Scan for the cell matching the given text and deliver its [x, y] coordinate at center. 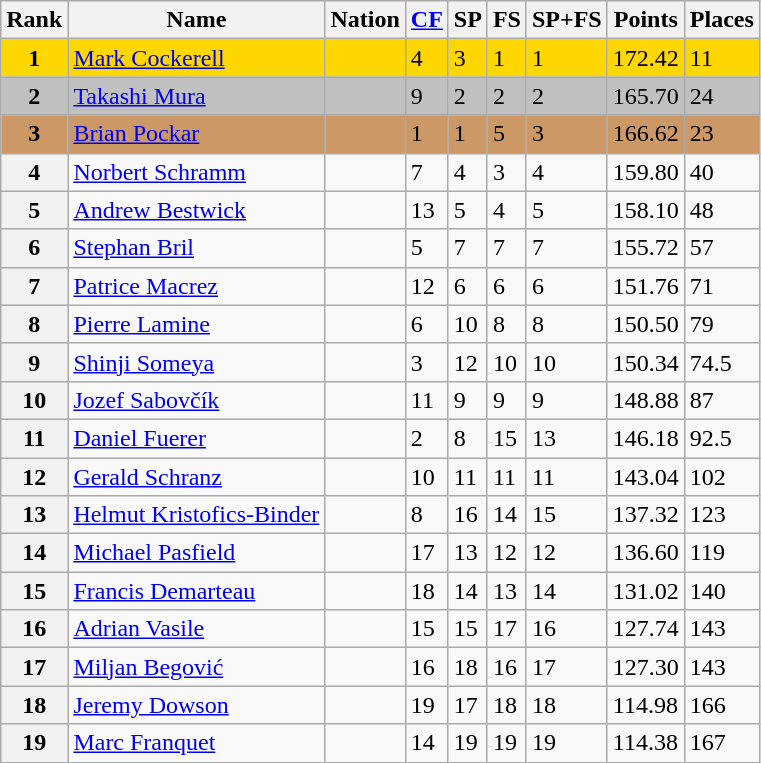
Marc Franquet [196, 743]
Helmut Kristofics-Binder [196, 515]
146.18 [646, 438]
23 [722, 134]
143.04 [646, 477]
Brian Pockar [196, 134]
137.32 [646, 515]
140 [722, 591]
172.42 [646, 58]
79 [722, 324]
136.60 [646, 553]
159.80 [646, 172]
Jeremy Dowson [196, 705]
Miljan Begović [196, 667]
Mark Cockerell [196, 58]
150.50 [646, 324]
Andrew Bestwick [196, 210]
74.5 [722, 362]
151.76 [646, 286]
165.70 [646, 96]
57 [722, 248]
114.98 [646, 705]
Rank [34, 20]
Adrian Vasile [196, 629]
Takashi Mura [196, 96]
114.38 [646, 743]
166.62 [646, 134]
123 [722, 515]
131.02 [646, 591]
71 [722, 286]
150.34 [646, 362]
Points [646, 20]
166 [722, 705]
CF [426, 20]
40 [722, 172]
127.74 [646, 629]
SP+FS [566, 20]
Patrice Macrez [196, 286]
167 [722, 743]
119 [722, 553]
Places [722, 20]
102 [722, 477]
155.72 [646, 248]
158.10 [646, 210]
Stephan Bril [196, 248]
Norbert Schramm [196, 172]
SP [468, 20]
Francis Demarteau [196, 591]
Jozef Sabovčík [196, 400]
Nation [365, 20]
148.88 [646, 400]
48 [722, 210]
Pierre Lamine [196, 324]
Shinji Someya [196, 362]
Daniel Fuerer [196, 438]
Name [196, 20]
127.30 [646, 667]
FS [506, 20]
24 [722, 96]
92.5 [722, 438]
Gerald Schranz [196, 477]
Michael Pasfield [196, 553]
87 [722, 400]
